Extract the (x, y) coordinate from the center of the cell holding the provided text.  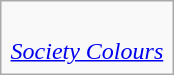
Society Colours (87, 38)
